Return the [x, y] coordinate for the center point of the cell that contains the specified text.  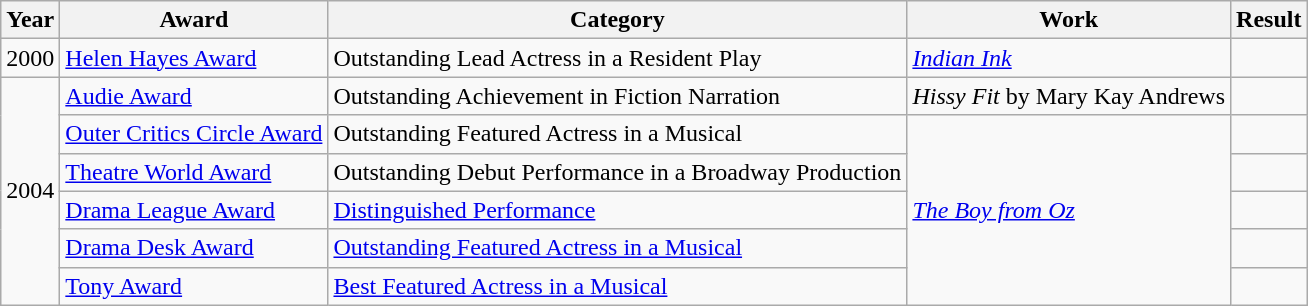
Helen Hayes Award [194, 58]
Drama Desk Award [194, 248]
Award [194, 20]
Best Featured Actress in a Musical [618, 286]
Hissy Fit by Mary Kay Andrews [1069, 96]
Outstanding Lead Actress in a Resident Play [618, 58]
2000 [30, 58]
2004 [30, 191]
Audie Award [194, 96]
Year [30, 20]
Tony Award [194, 286]
Work [1069, 20]
Result [1269, 20]
Theatre World Award [194, 172]
Distinguished Performance [618, 210]
Drama League Award [194, 210]
Category [618, 20]
The Boy from Oz [1069, 210]
Outer Critics Circle Award [194, 134]
Indian Ink [1069, 58]
Outstanding Achievement in Fiction Narration [618, 96]
Outstanding Debut Performance in a Broadway Production [618, 172]
